Pinpoint the cell where the given text exists, returning its (x, y) midpoint coordinate. 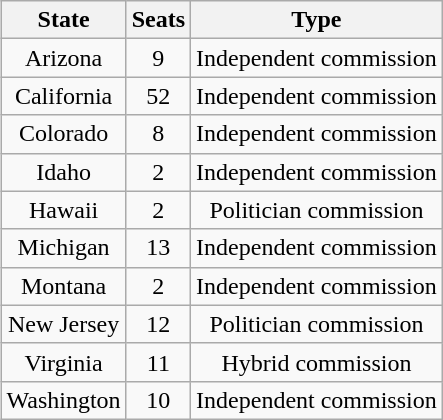
Colorado (64, 134)
Hybrid commission (317, 362)
Type (317, 20)
52 (158, 96)
8 (158, 134)
Washington (64, 400)
Arizona (64, 58)
Hawaii (64, 210)
Idaho (64, 172)
Montana (64, 286)
California (64, 96)
11 (158, 362)
State (64, 20)
Virginia (64, 362)
10 (158, 400)
New Jersey (64, 324)
9 (158, 58)
Michigan (64, 248)
13 (158, 248)
12 (158, 324)
Seats (158, 20)
